Extract the [x, y] coordinate from the center of the cell holding the provided text.  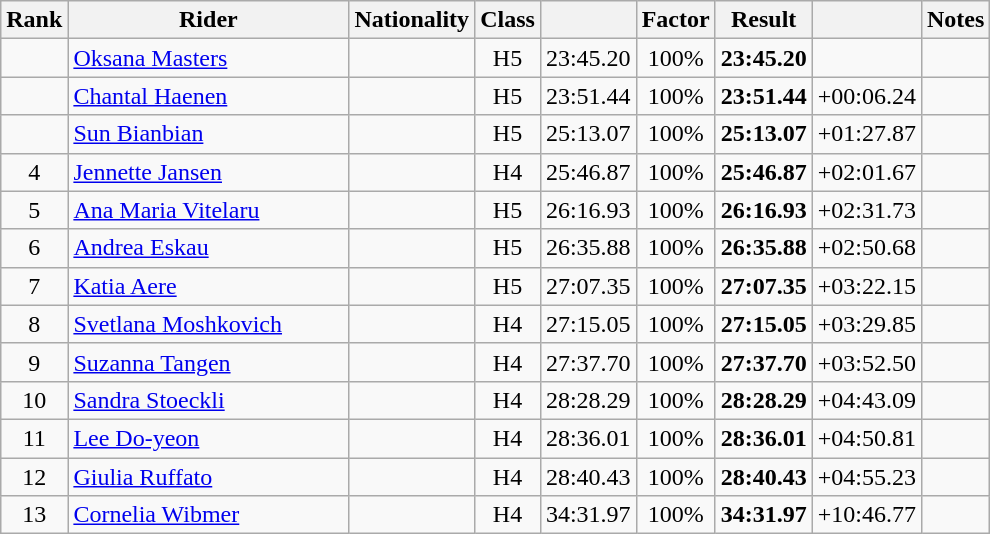
Notes [955, 20]
Sun Bianbian [208, 134]
11 [34, 438]
Factor [676, 20]
Sandra Stoeckli [208, 400]
Class [508, 20]
+01:27.87 [866, 134]
Rank [34, 20]
+03:29.85 [866, 324]
Rider [208, 20]
5 [34, 210]
+04:55.23 [866, 477]
Katia Aere [208, 286]
Result [764, 20]
9 [34, 362]
Nationality [412, 20]
Jennette Jansen [208, 172]
7 [34, 286]
+04:50.81 [866, 438]
+02:01.67 [866, 172]
+02:31.73 [866, 210]
Lee Do-yeon [208, 438]
Ana Maria Vitelaru [208, 210]
+03:52.50 [866, 362]
Giulia Ruffato [208, 477]
12 [34, 477]
13 [34, 515]
Suzanna Tangen [208, 362]
Andrea Eskau [208, 248]
Cornelia Wibmer [208, 515]
+00:06.24 [866, 96]
+03:22.15 [866, 286]
+10:46.77 [866, 515]
+04:43.09 [866, 400]
10 [34, 400]
Oksana Masters [208, 58]
Svetlana Moshkovich [208, 324]
+02:50.68 [866, 248]
Chantal Haenen [208, 96]
4 [34, 172]
6 [34, 248]
8 [34, 324]
